Return (x, y) of the center of cell containing provided text 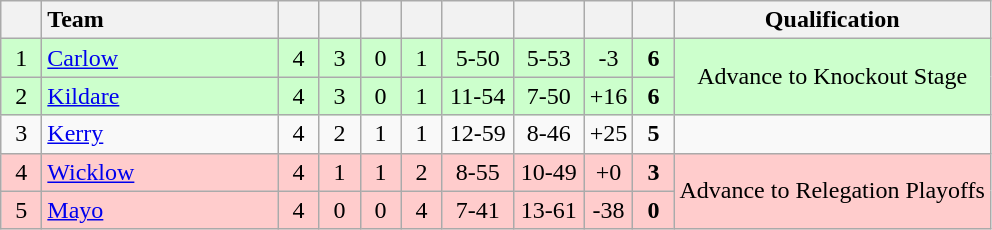
8-46 (548, 134)
12-59 (478, 134)
-3 (608, 58)
-38 (608, 210)
13-61 (548, 210)
8-55 (478, 172)
Team (160, 20)
7-50 (548, 96)
+16 (608, 96)
Wicklow (160, 172)
Advance to Relegation Playoffs (832, 191)
5-50 (478, 58)
Advance to Knockout Stage (832, 77)
Carlow (160, 58)
+25 (608, 134)
Kerry (160, 134)
10-49 (548, 172)
5-53 (548, 58)
11-54 (478, 96)
Qualification (832, 20)
Kildare (160, 96)
7-41 (478, 210)
Mayo (160, 210)
+0 (608, 172)
